Output the (x, y) coordinate of the center of the cell containing the given text.  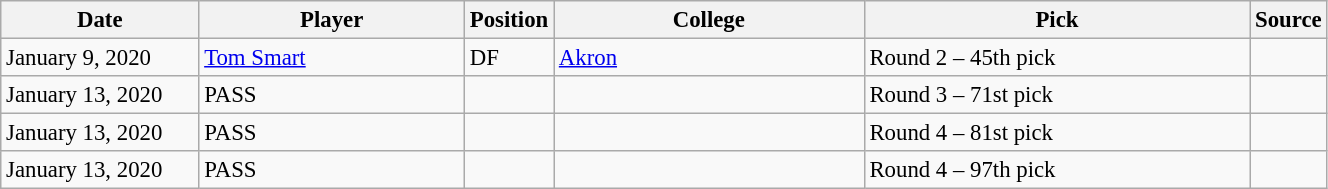
Round 4 – 97th pick (1057, 170)
DF (508, 58)
Pick (1057, 20)
College (710, 20)
Round 2 – 45th pick (1057, 58)
January 9, 2020 (100, 58)
Round 3 – 71st pick (1057, 95)
Source (1288, 20)
Akron (710, 58)
Position (508, 20)
Round 4 – 81st pick (1057, 133)
Player (332, 20)
Tom Smart (332, 58)
Date (100, 20)
